Return the (X, Y) coordinate for the center point of the cell that contains the specified text.  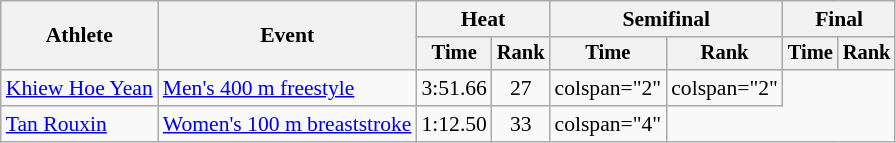
Tan Rouxin (80, 124)
Semifinal (666, 19)
1:12.50 (454, 124)
Event (288, 36)
Final (839, 19)
Men's 400 m freestyle (288, 88)
colspan="4" (608, 124)
27 (521, 88)
3:51.66 (454, 88)
Heat (482, 19)
Khiew Hoe Yean (80, 88)
33 (521, 124)
Women's 100 m breaststroke (288, 124)
Athlete (80, 36)
